Provide the [X, Y] coordinate of the cell's center where the given text is located.  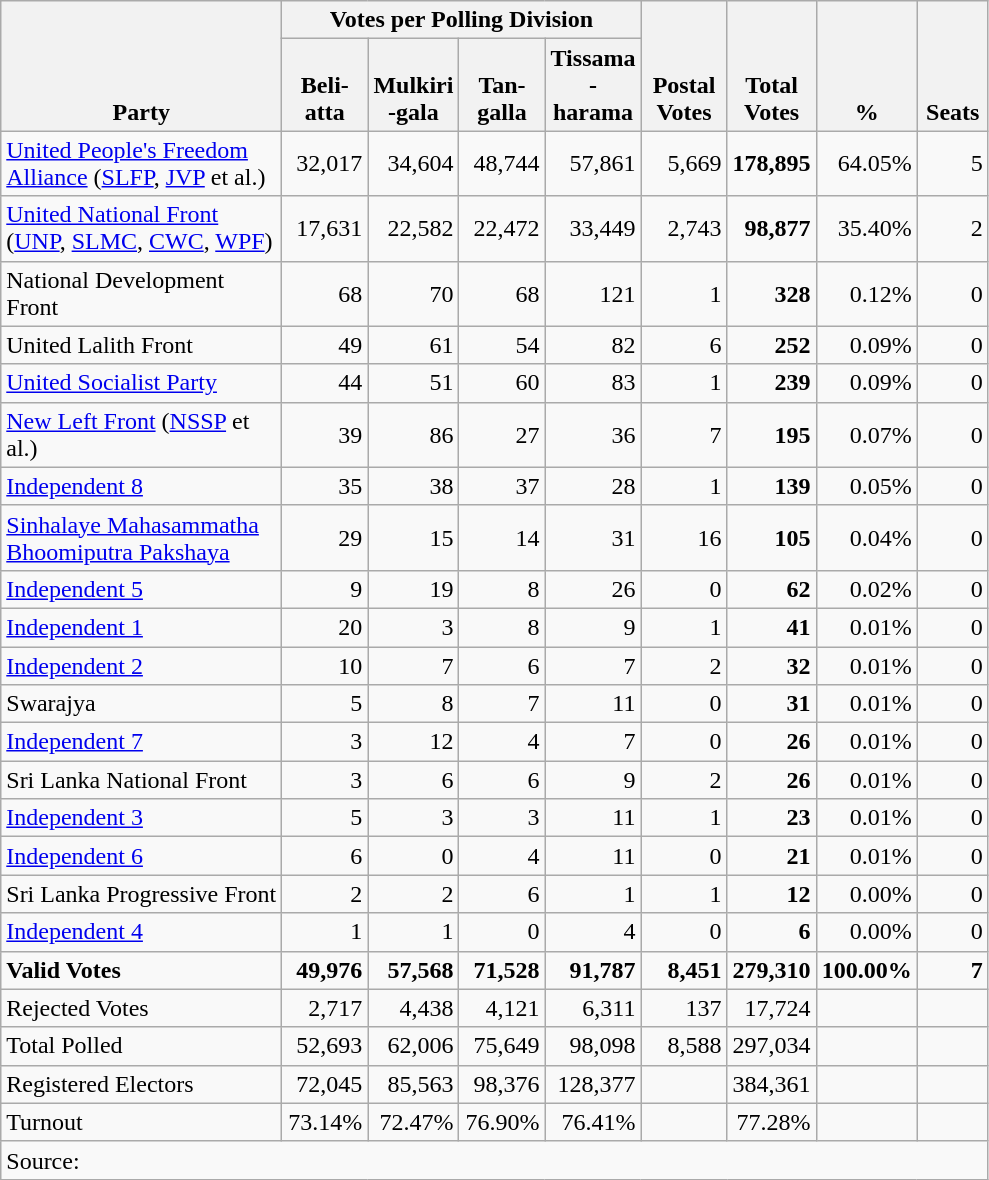
8,588 [684, 1046]
4,438 [414, 1008]
Mulkiri-gala [414, 85]
252 [772, 345]
76.41% [593, 1122]
137 [684, 1008]
297,034 [772, 1046]
Sinhalaye Mahasammatha Bhoomiputra Pakshaya [142, 538]
32,017 [325, 164]
195 [772, 434]
178,895 [772, 164]
34,604 [414, 164]
98,376 [502, 1084]
72.47% [414, 1122]
62,006 [414, 1046]
2,717 [325, 1008]
86 [414, 434]
49,976 [325, 970]
75,649 [502, 1046]
United People's Freedom Alliance (SLFP, JVP et al.) [142, 164]
384,361 [772, 1084]
Source: [494, 1160]
United National Front(UNP, SLMC, CWC, WPF) [142, 228]
76.90% [502, 1122]
Rejected Votes [142, 1008]
22,472 [502, 228]
35.40% [866, 228]
139 [772, 486]
United Socialist Party [142, 383]
8,451 [684, 970]
Tan-galla [502, 85]
Party [142, 66]
49 [325, 345]
33,449 [593, 228]
36 [593, 434]
279,310 [772, 970]
Registered Electors [142, 1084]
39 [325, 434]
Beli-atta [325, 85]
4,121 [502, 1008]
17,724 [772, 1008]
91,787 [593, 970]
51 [414, 383]
82 [593, 345]
85,563 [414, 1084]
10 [325, 665]
62 [772, 589]
Independent 8 [142, 486]
PostalVotes [684, 66]
100.00% [866, 970]
6,311 [593, 1008]
21 [772, 856]
48,744 [502, 164]
5,669 [684, 164]
61 [414, 345]
22,582 [414, 228]
60 [502, 383]
United Lalith Front [142, 345]
27 [502, 434]
0.12% [866, 294]
35 [325, 486]
Independent 6 [142, 856]
57,568 [414, 970]
0.02% [866, 589]
41 [772, 627]
Independent 3 [142, 818]
328 [772, 294]
37 [502, 486]
Votes per Polling Division [462, 20]
54 [502, 345]
19 [414, 589]
Independent 5 [142, 589]
20 [325, 627]
71,528 [502, 970]
0.04% [866, 538]
128,377 [593, 1084]
15 [414, 538]
70 [414, 294]
17,631 [325, 228]
23 [772, 818]
239 [772, 383]
Total Votes [772, 66]
98,098 [593, 1046]
New Left Front (NSSP et al.) [142, 434]
28 [593, 486]
16 [684, 538]
Seats [952, 66]
64.05% [866, 164]
98,877 [772, 228]
Tissama-harama [593, 85]
77.28% [772, 1122]
Valid Votes [142, 970]
Turnout [142, 1122]
73.14% [325, 1122]
14 [502, 538]
38 [414, 486]
0.05% [866, 486]
0.07% [866, 434]
National Development Front [142, 294]
% [866, 66]
Swarajya [142, 704]
2,743 [684, 228]
29 [325, 538]
57,861 [593, 164]
Independent 4 [142, 932]
Sri Lanka Progressive Front [142, 894]
52,693 [325, 1046]
Total Polled [142, 1046]
Sri Lanka National Front [142, 780]
44 [325, 383]
121 [593, 294]
72,045 [325, 1084]
Independent 7 [142, 742]
32 [772, 665]
83 [593, 383]
Independent 1 [142, 627]
Independent 2 [142, 665]
105 [772, 538]
